For the text-containing cell, return its midpoint in [x, y] coordinate format. 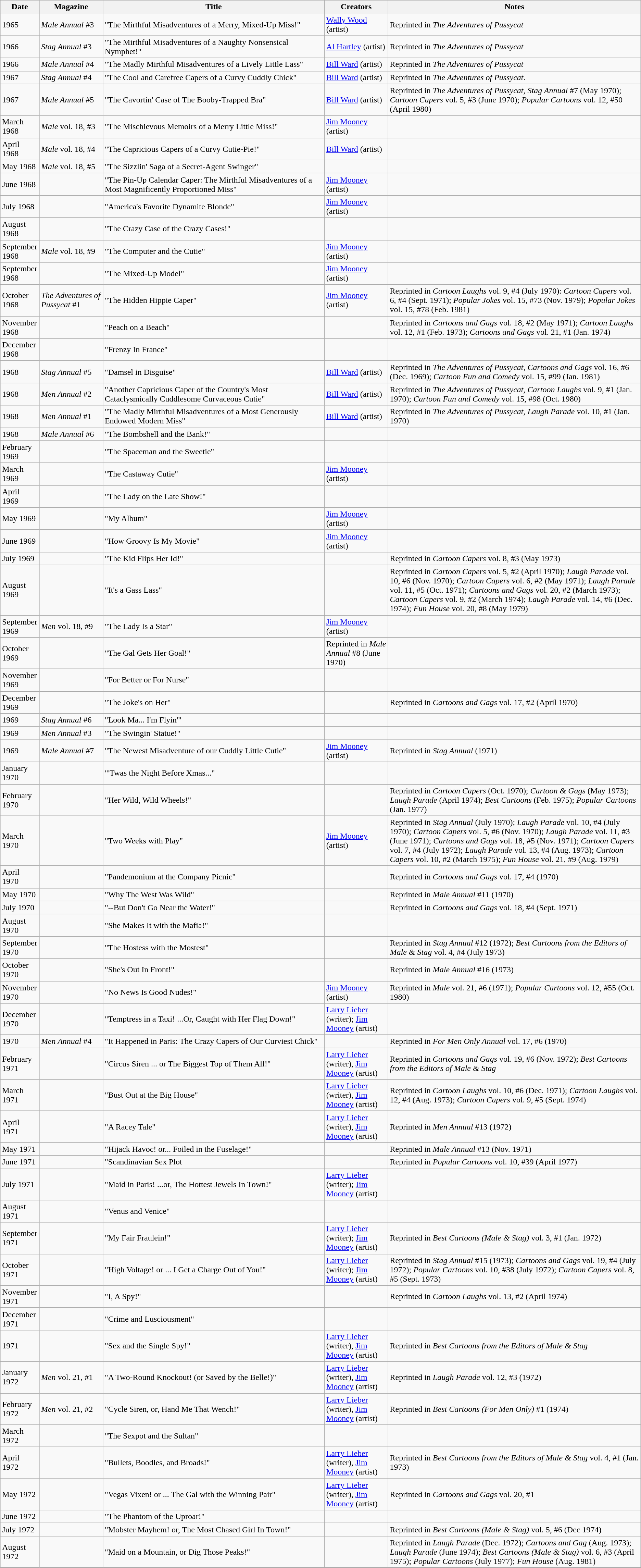
Reprinted in For Men Only Annual vol. 17, #6 (1970) [514, 1041]
October 1971 [20, 1270]
"Frenzy In France" [214, 349]
September 1971 [20, 1238]
"The Sizzlin' Saga of a Secret-Agent Swinger" [214, 166]
February 1971 [20, 1064]
October 1968 [20, 300]
Reprinted in The Adventures of Pussycat, Cartoons and Gags vol. 16, #6 (Dec. 1969); Cartoon Fun and Comedy vol. 15, #99 (Jan. 1981) [514, 372]
"The Hostess with the Mostest" [214, 948]
"She's Out In Front!" [214, 970]
Reprinted in Laugh Parade vol. 12, #3 (1972) [514, 1377]
"The Madly Mirthful Misadventures of a Most Generously Endowed Modern Miss" [214, 417]
"I, A Spy!" [214, 1296]
February 1970 [20, 800]
Reprinted in Cartoons and Gags vol. 18, #4 (Sept. 1971) [514, 908]
Reprinted in The Adventures of Pussycat, Stag Annual #7 (May 1970); Cartoon Capers vol. 5, #3 (June 1970); Popular Cartoons vol. 12, #50 (April 1980) [514, 100]
Reprinted in Stag Annual #12 (1972); Best Cartoons from the Editors of Male & Stag vol. 4, #4 (July 1973) [514, 948]
"Cycle Siren, or, Hand Me That Wench!" [214, 1409]
Men vol. 21, #1 [71, 1377]
"Her Wild, Wild Wheels!" [214, 800]
"The Mirthful Misadventures of a Merry, Mixed-Up Miss!" [214, 25]
"The Crazy Case of the Crazy Cases!" [214, 229]
"No News Is Good Nudes!" [214, 992]
Title [214, 7]
"The Capricious Capers of a Curvy Cutie-Pie!" [214, 149]
"Hijack Havoc! or... Foiled in the Fuselage!" [214, 1149]
"The Hidden Hippie Caper" [214, 300]
"Why The West Was Wild" [214, 894]
"It's a Gass Lass" [214, 590]
Reprinted in Best Cartoons from the Editors of Male & Stag [514, 1346]
July 1969 [20, 558]
Stag Annual #4 [71, 77]
Reprinted in The Adventures of Pussycat, Cartoon Laughs vol. 9, #1 (Jan. 1970); Cartoon Fun and Comedy vol. 15, #98 (Oct. 1980) [514, 394]
April 1972 [20, 1463]
March 1969 [20, 474]
"The Spaceman and the Sweetie" [214, 452]
March 1970 [20, 841]
Reprinted in Cartoons and Gags vol. 17, #2 (April 1970) [514, 702]
Men Annual #3 [71, 733]
Men vol. 18, #9 [71, 626]
"The Cool and Carefree Capers of a Curvy Cuddly Chick" [214, 77]
"The Madly Mirthful Misadventures of a Lively Little Lass" [214, 64]
December 1970 [20, 1019]
"A Racey Tale" [214, 1127]
1971 [20, 1346]
"Circus Siren ... or The Biggest Top of Them All!" [214, 1064]
"'Twas the Night Before Xmas..." [214, 773]
"The Pin-Up Calendar Caper: The Mirthful Misadventures of a Most Magnificently Proportioned Miss" [214, 184]
Male vol. 18, #4 [71, 149]
Reprinted in Best Cartoons (Male & Stag) vol. 3, #1 (Jan. 1972) [514, 1238]
May 1969 [20, 519]
November 1969 [20, 680]
April 1969 [20, 496]
August 1971 [20, 1211]
"The Phantom of the Uproar!" [214, 1517]
Creators [356, 7]
Male vol. 18, #5 [71, 166]
Reprinted in Male Annual #11 (1970) [514, 894]
Reprinted in Best Cartoons (For Men Only) #1 (1974) [514, 1409]
"The Bombshell and the Bank!" [214, 434]
May 1968 [20, 166]
Men Annual #1 [71, 417]
"How Groovy Is My Movie" [214, 541]
Reprinted in Male Annual #8 (June 1970) [356, 653]
"The Mirthful Misadventures of a Naughty Nonsensical Nymphet!" [214, 47]
Al Hartley (artist) [356, 47]
December 1968 [20, 349]
January 1972 [20, 1377]
"Vegas Vixen! or ... The Gal with the Winning Pair" [214, 1494]
Male Annual #4 [71, 64]
September 1970 [20, 948]
Men Annual #4 [71, 1041]
"Damsel in Disguise" [214, 372]
November 1971 [20, 1296]
"Look Ma... I'm Flyin'" [214, 720]
"Scandinavian Sex Plot [214, 1162]
Reprinted in Cartoons and Gags vol. 20, #1 [514, 1494]
"Temptress in a Taxi! ...Or, Caught with Her Flag Down!" [214, 1019]
"The Swingin' Statue!" [214, 733]
"She Makes It with the Mafia!" [214, 925]
Male Annual #6 [71, 434]
"The Cavortin' Case of The Booby-Trapped Bra" [214, 100]
October 1969 [20, 653]
Stag Annual #5 [71, 372]
July 1971 [20, 1184]
"It Happened in Paris: The Crazy Capers of Our Curviest Chick" [214, 1041]
Reprinted in Best Cartoons (Male & Stag) vol. 5, #6 (Dec 1974) [514, 1530]
The Adventures of Pussycat #1 [71, 300]
April 1968 [20, 149]
August 1972 [20, 1552]
"Maid in Paris! ...or, The Hottest Jewels In Town!" [214, 1184]
"Another Capricious Caper of the Country's Most Cataclysmically Cuddlesome Curvaceous Cutie" [214, 394]
September 1969 [20, 626]
October 1970 [20, 970]
Men Annual #2 [71, 394]
April 1970 [20, 877]
January 1970 [20, 773]
"The Lady Is a Star" [214, 626]
Stag Annual #3 [71, 47]
May 1970 [20, 894]
February 1972 [20, 1409]
"Bust Out at the Big House" [214, 1095]
Reprinted in Men Annual #13 (1972) [514, 1127]
April 1971 [20, 1127]
"Maid on a Mountain, or Dig Those Peaks!" [214, 1552]
"A Two-Round Knockout! (or Saved by the Belle!)" [214, 1377]
"The Sexpot and the Sultan" [214, 1436]
"Peach on a Beach" [214, 328]
Wally Wood (artist) [356, 25]
Reprinted in The Adventures of Pussycat, Laugh Parade vol. 10, #1 (Jan. 1970) [514, 417]
1965 [20, 25]
Magazine [71, 7]
February 1969 [20, 452]
Male Annual #5 [71, 100]
July 1972 [20, 1530]
Reprinted in Cartoons and Gags vol. 19, #6 (Nov. 1972); Best Cartoons from the Editors of Male & Stag [514, 1064]
Men vol. 21, #2 [71, 1409]
"High Voltage! or ... I Get a Charge Out of You!" [214, 1270]
"The Gal Gets Her Goal!" [214, 653]
December 1969 [20, 702]
"My Album" [214, 519]
Male Annual #7 [71, 751]
Reprinted in Cartoons and Gags vol. 17, #4 (1970) [514, 877]
May 1971 [20, 1149]
"Venus and Venice" [214, 1211]
August 1968 [20, 229]
Reprinted in Cartoons and Gags vol. 18, #2 (May 1971); Cartoon Laughs vol. 12, #1 (Feb. 1973); Cartoons and Gags vol. 21, #1 (Jan. 1974) [514, 328]
"For Better or For Nurse" [214, 680]
Reprinted in Cartoon Laughs vol. 13, #2 (April 1974) [514, 1296]
Reprinted in Popular Cartoons vol. 10, #39 (April 1977) [514, 1162]
June 1972 [20, 1517]
Notes [514, 7]
August 1969 [20, 590]
March 1972 [20, 1436]
Reprinted in Cartoon Laughs vol. 10, #6 (Dec. 1971); Cartoon Laughs vol. 12, #4 (Aug. 1973); Cartoon Capers vol. 9, #5 (Sept. 1974) [514, 1095]
July 1970 [20, 908]
"Two Weeks with Play" [214, 841]
"The Castaway Cutie" [214, 474]
"The Kid Flips Her Id!" [214, 558]
"The Lady on the Late Show!" [214, 496]
Male vol. 18, #9 [71, 251]
December 1971 [20, 1319]
Reprinted in Best Cartoons from the Editors of Male & Stag vol. 4, #1 (Jan. 1973) [514, 1463]
"The Mischievous Memoirs of a Merry Little Miss!" [214, 127]
"The Newest Misadventure of our Cuddly Little Cutie" [214, 751]
June 1969 [20, 541]
May 1972 [20, 1494]
November 1970 [20, 992]
Reprinted in Cartoon Capers vol. 8, #3 (May 1973) [514, 558]
August 1970 [20, 925]
Reprinted in The Adventures of Pussycat. [514, 77]
"My Fair Fraulein!" [214, 1238]
Reprinted in Male Annual #13 (Nov. 1971) [514, 1149]
Male vol. 18, #3 [71, 127]
July 1968 [20, 206]
"The Mixed-Up Model" [214, 273]
1970 [20, 1041]
"The Computer and the Cutie" [214, 251]
"Bullets, Boodles, and Broads!" [214, 1463]
Male Annual #3 [71, 25]
June 1971 [20, 1162]
June 1968 [20, 184]
"--But Don't Go Near the Water!" [214, 908]
Reprinted in Male vol. 21, #6 (1971); Popular Cartoons vol. 12, #55 (Oct. 1980) [514, 992]
March 1971 [20, 1095]
Date [20, 7]
"Sex and the Single Spy!" [214, 1346]
"Crime and Lusciousment" [214, 1319]
"Mobster Mayhem! or, The Most Chased Girl In Town!" [214, 1530]
Reprinted in Stag Annual (1971) [514, 751]
November 1968 [20, 328]
"The Joke's on Her" [214, 702]
March 1968 [20, 127]
"Pandemonium at the Company Picnic" [214, 877]
"America's Favorite Dynamite Blonde" [214, 206]
Reprinted in Male Annual #16 (1973) [514, 970]
Stag Annual #6 [71, 720]
